Find where the given text appears and provide that cell's center as (x, y) coordinate. 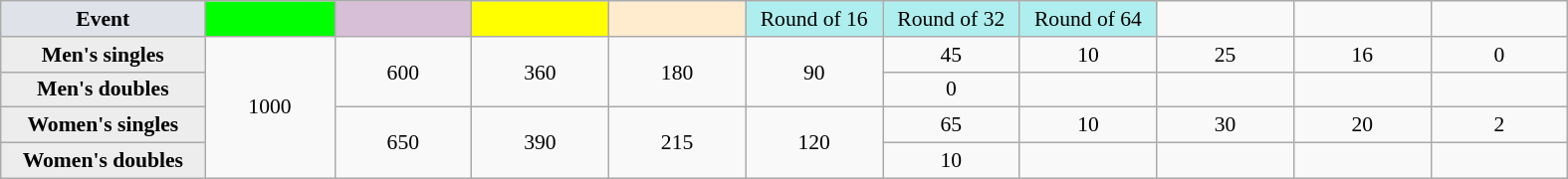
65 (951, 125)
1000 (270, 107)
90 (814, 72)
215 (677, 143)
30 (1226, 125)
Round of 64 (1088, 19)
2 (1499, 125)
25 (1226, 55)
360 (541, 72)
390 (541, 143)
650 (403, 143)
Men's doubles (104, 89)
120 (814, 143)
Round of 32 (951, 19)
Men's singles (104, 55)
Women's singles (104, 125)
Event (104, 19)
45 (951, 55)
16 (1362, 55)
600 (403, 72)
Round of 16 (814, 19)
Women's doubles (104, 161)
20 (1362, 125)
180 (677, 72)
